Scan for the cell matching the given text and deliver its [x, y] coordinate at center. 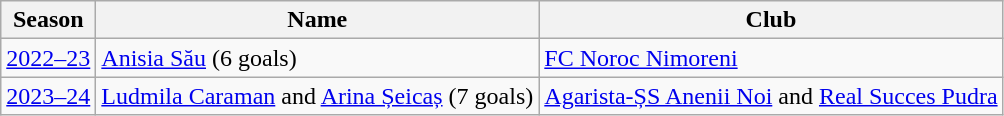
Agarista-ȘS Anenii Noi and Real Succes Pudra [771, 96]
Club [771, 20]
Ludmila Caraman and Arina Șeicaș (7 goals) [318, 96]
FC Noroc Nimoreni [771, 58]
2023–24 [48, 96]
Anisia Său (6 goals) [318, 58]
Season [48, 20]
2022–23 [48, 58]
Name [318, 20]
